Find where the given text appears and provide that cell's center as (x, y) coordinate. 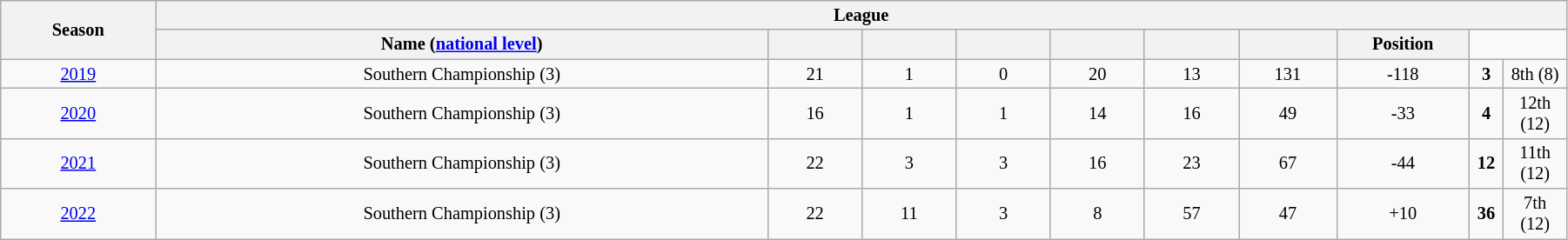
0 (1003, 74)
11th (12) (1535, 163)
131 (1288, 74)
2022 (78, 214)
Position (1403, 44)
21 (814, 74)
-118 (1403, 74)
8th (8) (1535, 74)
12 (1486, 163)
8 (1097, 214)
League (861, 15)
4 (1486, 113)
67 (1288, 163)
2021 (78, 163)
+10 (1403, 214)
2019 (78, 74)
57 (1191, 214)
7th (12) (1535, 214)
Name (national level) (462, 44)
23 (1191, 163)
Season (78, 30)
12th (12) (1535, 113)
13 (1191, 74)
47 (1288, 214)
20 (1097, 74)
-44 (1403, 163)
11 (909, 214)
36 (1486, 214)
-33 (1403, 113)
14 (1097, 113)
49 (1288, 113)
2020 (78, 113)
